Find where the given text appears and provide that cell's center as (X, Y) coordinate. 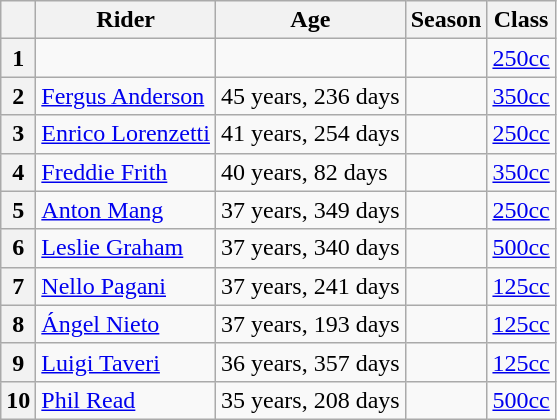
45 years, 236 days (310, 96)
3 (18, 134)
Age (310, 20)
37 years, 193 days (310, 324)
Phil Read (126, 400)
36 years, 357 days (310, 362)
Nello Pagani (126, 286)
4 (18, 172)
37 years, 349 days (310, 210)
Ángel Nieto (126, 324)
41 years, 254 days (310, 134)
37 years, 340 days (310, 248)
Enrico Lorenzetti (126, 134)
Rider (126, 20)
8 (18, 324)
7 (18, 286)
2 (18, 96)
Fergus Anderson (126, 96)
9 (18, 362)
Class (521, 20)
Anton Mang (126, 210)
6 (18, 248)
Luigi Taveri (126, 362)
35 years, 208 days (310, 400)
Season (446, 20)
40 years, 82 days (310, 172)
1 (18, 58)
5 (18, 210)
Leslie Graham (126, 248)
10 (18, 400)
37 years, 241 days (310, 286)
Freddie Frith (126, 172)
